Capture the cell that displays the provided text and extract its [x, y] central coordinate. 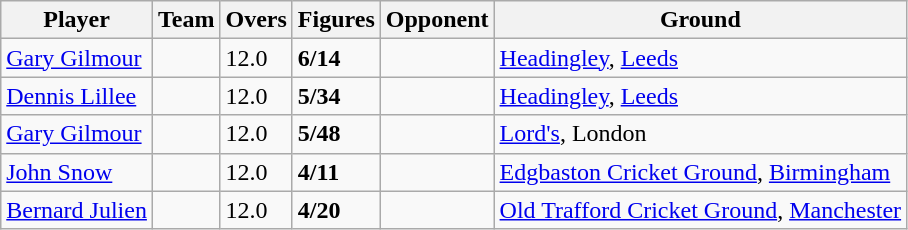
5/48 [336, 134]
John Snow [77, 172]
6/14 [336, 58]
4/20 [336, 210]
Bernard Julien [77, 210]
Old Trafford Cricket Ground, Manchester [700, 210]
Edgbaston Cricket Ground, Birmingham [700, 172]
Figures [336, 20]
Team [186, 20]
Ground [700, 20]
Opponent [437, 20]
4/11 [336, 172]
Dennis Lillee [77, 96]
Lord's, London [700, 134]
Player [77, 20]
5/34 [336, 96]
Overs [256, 20]
